Capture the cell that displays the provided text and extract its [X, Y] central coordinate. 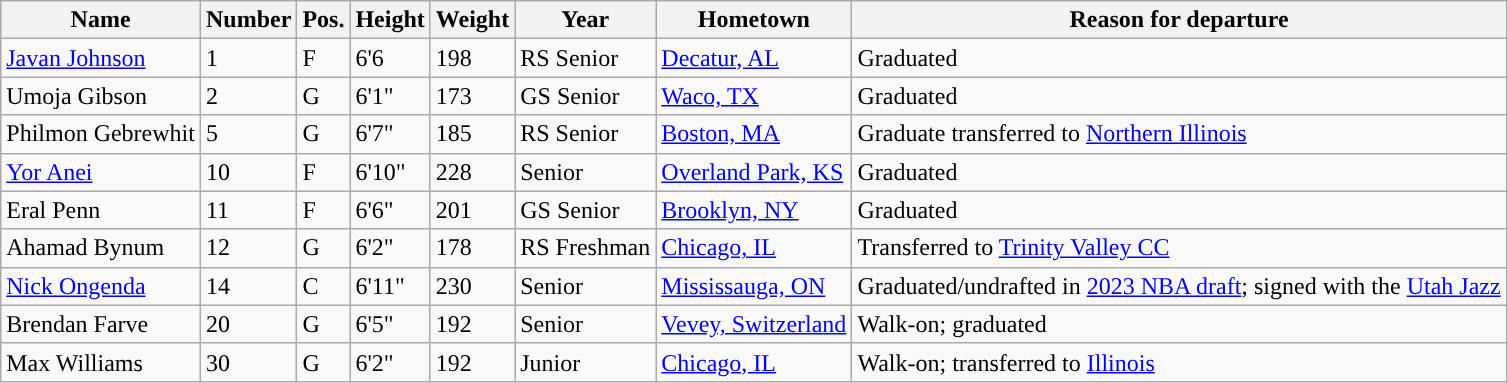
Graduated/undrafted in 2023 NBA draft; signed with the Utah Jazz [1179, 286]
Nick Ongenda [101, 286]
Transferred to Trinity Valley CC [1179, 248]
173 [472, 96]
Max Williams [101, 362]
Boston, MA [754, 134]
Philmon Gebrewhit [101, 134]
Brooklyn, NY [754, 210]
Walk-on; graduated [1179, 324]
Brendan Farve [101, 324]
Walk-on; transferred to Illinois [1179, 362]
Ahamad Bynum [101, 248]
6'6" [390, 210]
Graduate transferred to Northern Illinois [1179, 134]
230 [472, 286]
6'5" [390, 324]
6'10" [390, 172]
Overland Park, KS [754, 172]
6'11" [390, 286]
185 [472, 134]
30 [248, 362]
Year [586, 20]
11 [248, 210]
178 [472, 248]
Eral Penn [101, 210]
RS Freshman [586, 248]
20 [248, 324]
1 [248, 58]
Javan Johnson [101, 58]
12 [248, 248]
2 [248, 96]
201 [472, 210]
C [324, 286]
Mississauga, ON [754, 286]
228 [472, 172]
Yor Anei [101, 172]
6'7" [390, 134]
Decatur, AL [754, 58]
Pos. [324, 20]
Reason for departure [1179, 20]
Umoja Gibson [101, 96]
Hometown [754, 20]
Number [248, 20]
Name [101, 20]
Height [390, 20]
Junior [586, 362]
14 [248, 286]
6'1" [390, 96]
5 [248, 134]
10 [248, 172]
6'6 [390, 58]
Waco, TX [754, 96]
198 [472, 58]
Vevey, Switzerland [754, 324]
Weight [472, 20]
